Detect which cell encompasses the target text, then output its (x, y) center coordinate. 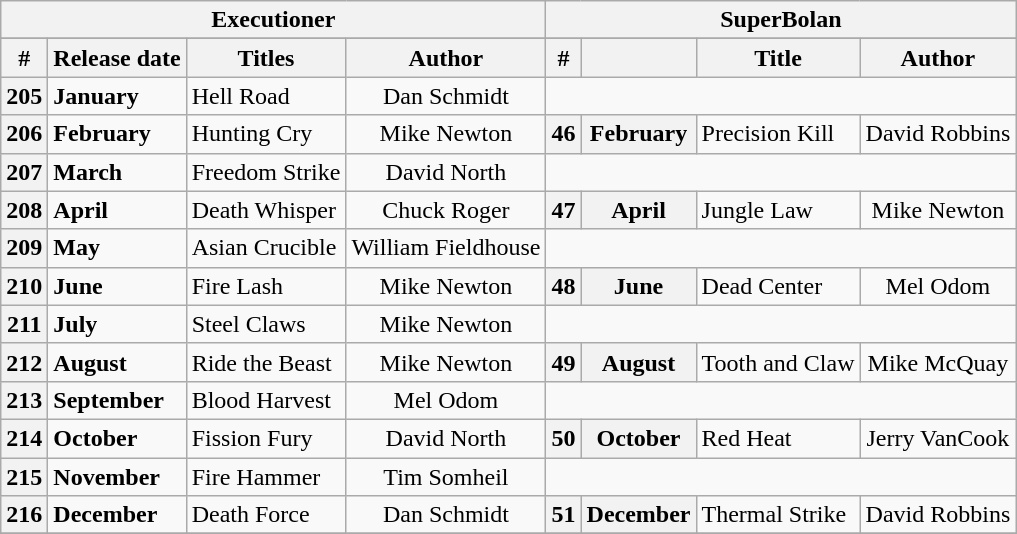
Tim Somheil (446, 477)
Titles (266, 58)
208 (24, 210)
Title (778, 58)
214 (24, 438)
Death Force (266, 515)
Red Heat (778, 438)
215 (24, 477)
Fire Lash (266, 286)
212 (24, 362)
Fission Fury (266, 438)
48 (564, 286)
Freedom Strike (266, 172)
51 (564, 515)
Precision Kill (778, 134)
SuperBolan (781, 20)
March (117, 172)
Fire Hammer (266, 477)
May (117, 248)
Blood Harvest (266, 400)
209 (24, 248)
Thermal Strike (778, 515)
Mike McQuay (938, 362)
47 (564, 210)
211 (24, 324)
216 (24, 515)
Hell Road (266, 96)
January (117, 96)
November (117, 477)
July (117, 324)
205 (24, 96)
Jungle Law (778, 210)
Release date (117, 58)
September (117, 400)
Asian Crucible (266, 248)
William Fieldhouse (446, 248)
49 (564, 362)
213 (24, 400)
Ride the Beast (266, 362)
Jerry VanCook (938, 438)
46 (564, 134)
Hunting Cry (266, 134)
Executioner (274, 20)
Tooth and Claw (778, 362)
207 (24, 172)
Dead Center (778, 286)
206 (24, 134)
Death Whisper (266, 210)
Steel Claws (266, 324)
210 (24, 286)
Chuck Roger (446, 210)
50 (564, 438)
